Scan for the cell matching the given text and deliver its [x, y] coordinate at center. 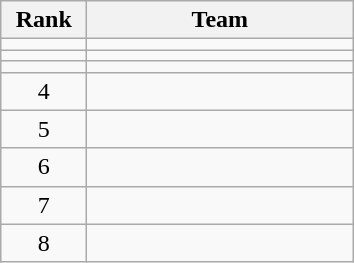
8 [44, 243]
Team [220, 20]
5 [44, 129]
Rank [44, 20]
4 [44, 91]
7 [44, 205]
6 [44, 167]
